Return the (X, Y) coordinate for the center point of the cell that contains the specified text.  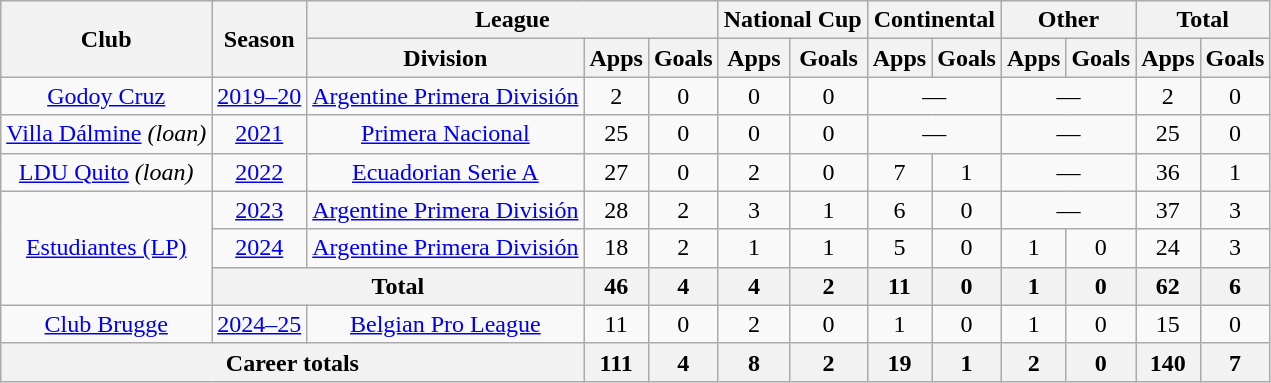
5 (899, 248)
18 (616, 248)
Ecuadorian Serie A (446, 172)
Continental (934, 20)
2023 (260, 210)
2021 (260, 134)
Career totals (292, 362)
National Cup (792, 20)
Other (1068, 20)
24 (1168, 248)
2024 (260, 248)
Belgian Pro League (446, 324)
2019–20 (260, 96)
46 (616, 286)
LDU Quito (loan) (106, 172)
Godoy Cruz (106, 96)
37 (1168, 210)
Division (446, 58)
Estudiantes (LP) (106, 248)
111 (616, 362)
2024–25 (260, 324)
36 (1168, 172)
Villa Dálmine (loan) (106, 134)
Club Brugge (106, 324)
19 (899, 362)
15 (1168, 324)
Club (106, 39)
28 (616, 210)
2022 (260, 172)
140 (1168, 362)
Primera Nacional (446, 134)
8 (754, 362)
62 (1168, 286)
Season (260, 39)
27 (616, 172)
League (512, 20)
